Extract the (X, Y) coordinate from the center of the cell holding the provided text.  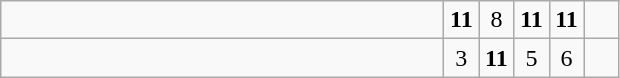
6 (566, 58)
3 (462, 58)
5 (532, 58)
8 (496, 20)
